Return the (x, y) coordinate for the center point of the cell that contains the specified text.  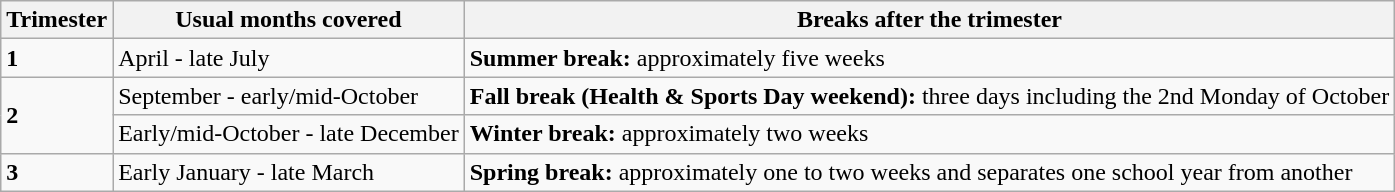
Trimester (57, 20)
September - early/mid-October (289, 96)
Usual months covered (289, 20)
3 (57, 172)
Breaks after the trimester (929, 20)
Winter break: approximately two weeks (929, 134)
Fall break (Health & Sports Day weekend): three days including the 2nd Monday of October (929, 96)
2 (57, 115)
Spring break: approximately one to two weeks and separates one school year from another (929, 172)
Summer break: approximately five weeks (929, 58)
1 (57, 58)
April - late July (289, 58)
Early January - late March (289, 172)
Early/mid-October - late December (289, 134)
